Locate the cell with the specified text and output its [X, Y] center coordinate. 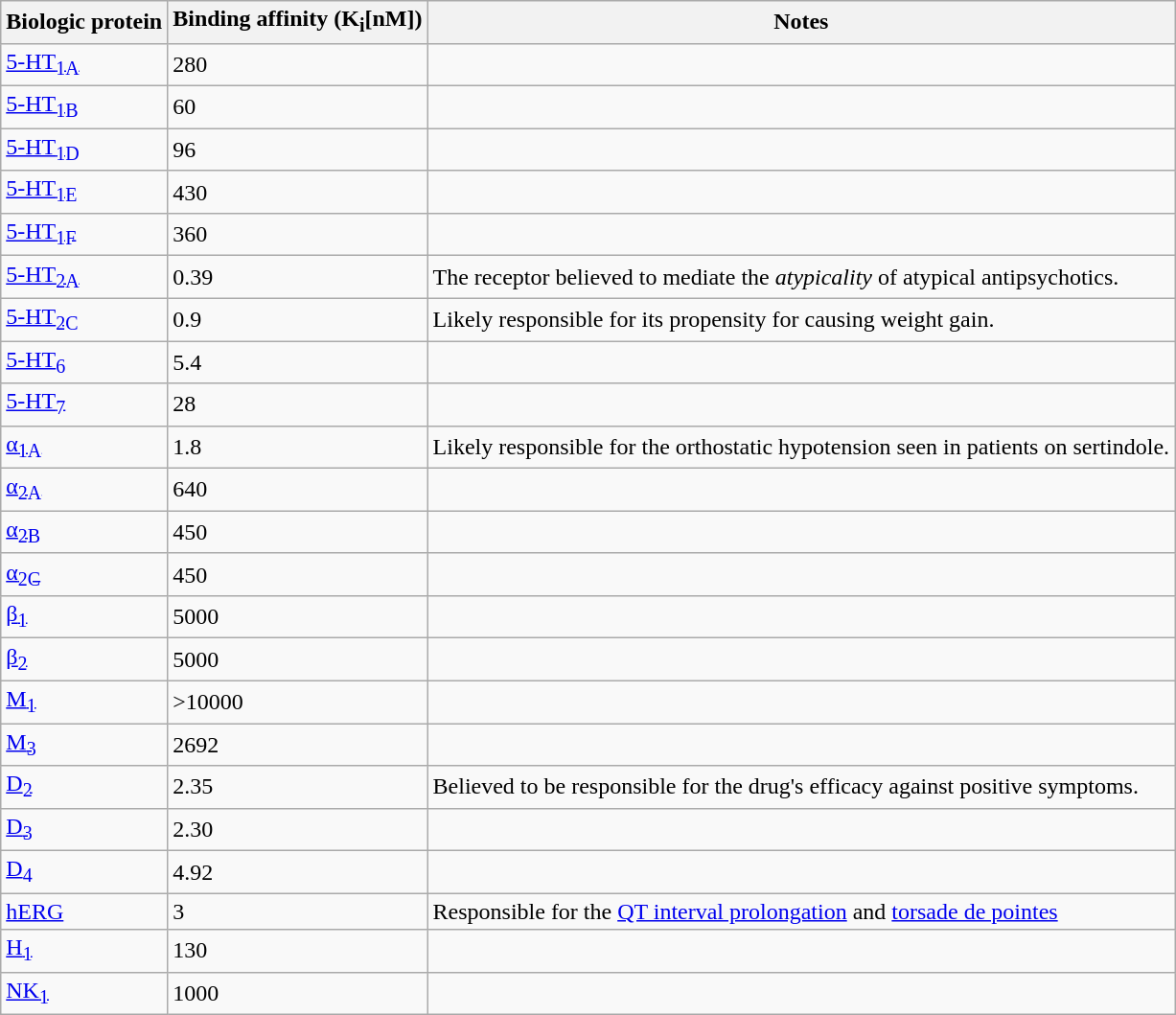
2.35 [297, 787]
5-HT1D [84, 150]
1.8 [297, 447]
5-HT6 [84, 362]
hERG [84, 911]
640 [297, 490]
Likely responsible for the orthostatic hypotension seen in patients on sertindole. [801, 447]
5-HT1B [84, 106]
The receptor believed to mediate the atypicality of atypical antipsychotics. [801, 277]
α2B [84, 532]
5-HT1E [84, 192]
M1 [84, 702]
96 [297, 150]
0.9 [297, 319]
>10000 [297, 702]
60 [297, 106]
Responsible for the QT interval prolongation and torsade de pointes [801, 911]
5-HT2C [84, 319]
D4 [84, 872]
D3 [84, 829]
NK1 [84, 993]
360 [297, 234]
1000 [297, 993]
0.39 [297, 277]
4.92 [297, 872]
130 [297, 951]
α1A [84, 447]
5-HT1F [84, 234]
β1 [84, 617]
D2 [84, 787]
Likely responsible for its propensity for causing weight gain. [801, 319]
Binding affinity (Ki[nM]) [297, 22]
5.4 [297, 362]
430 [297, 192]
3 [297, 911]
5-HT7 [84, 404]
α2C [84, 574]
H1 [84, 951]
Believed to be responsible for the drug's efficacy against positive symptoms. [801, 787]
2692 [297, 745]
280 [297, 64]
Notes [801, 22]
β2 [84, 659]
Biologic protein [84, 22]
M3 [84, 745]
α2A [84, 490]
5-HT1A [84, 64]
28 [297, 404]
5-HT2A [84, 277]
2.30 [297, 829]
